Return (x, y) of the center of cell containing provided text 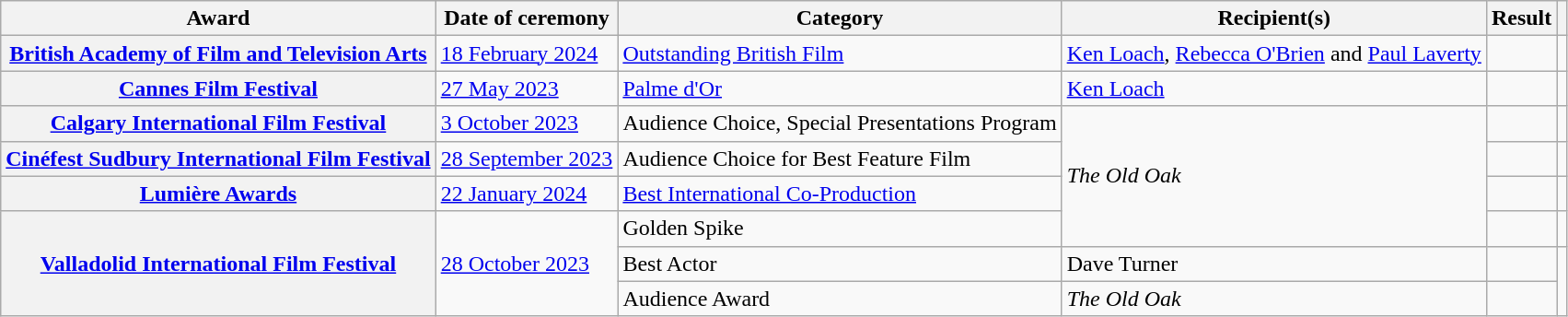
Cannes Film Festival (218, 88)
Ken Loach (1274, 88)
Lumière Awards (218, 194)
Calgary International Film Festival (218, 123)
Golden Spike (840, 229)
Audience Award (840, 299)
Best Actor (840, 264)
Palme d'Or (840, 88)
Valladolid International Film Festival (218, 264)
22 January 2024 (527, 194)
Result (1521, 18)
Ken Loach, Rebecca O'Brien and Paul Laverty (1274, 53)
Outstanding British Film (840, 53)
Dave Turner (1274, 264)
Audience Choice for Best Feature Film (840, 158)
British Academy of Film and Television Arts (218, 53)
28 October 2023 (527, 264)
3 October 2023 (527, 123)
28 September 2023 (527, 158)
Cinéfest Sudbury International Film Festival (218, 158)
18 February 2024 (527, 53)
Category (840, 18)
27 May 2023 (527, 88)
Date of ceremony (527, 18)
Audience Choice, Special Presentations Program (840, 123)
Award (218, 18)
Recipient(s) (1274, 18)
Best International Co-Production (840, 194)
